From the cell containing the given text, extract its center point as (X, Y) coordinate. 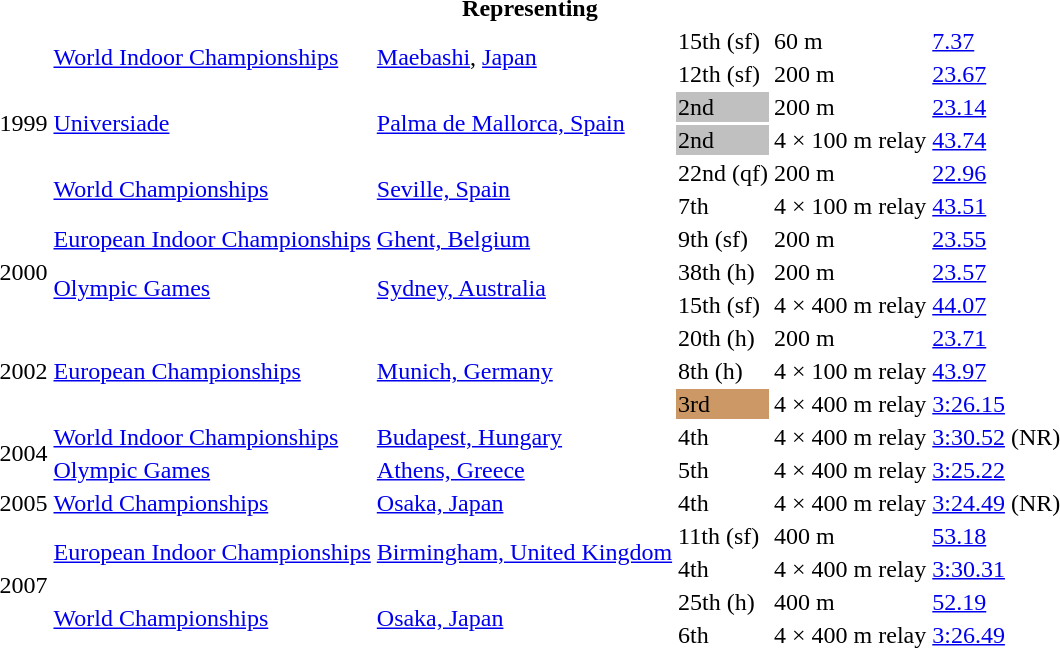
11th (sf) (724, 536)
Ghent, Belgium (524, 239)
25th (h) (724, 602)
Seville, Spain (524, 190)
Maebashi, Japan (524, 58)
12th (sf) (724, 74)
8th (h) (724, 371)
Universiade (212, 124)
Athens, Greece (524, 470)
Sydney, Australia (524, 288)
7th (724, 206)
Birmingham, United Kingdom (524, 552)
20th (h) (724, 338)
5th (724, 470)
Munich, Germany (524, 371)
Osaka, Japan (524, 503)
European Championships (212, 371)
Budapest, Hungary (524, 437)
9th (sf) (724, 239)
60 m (850, 41)
3rd (724, 404)
22nd (qf) (724, 173)
38th (h) (724, 272)
Palma de Mallorca, Spain (524, 124)
